For the text-containing cell, return its midpoint in [x, y] coordinate format. 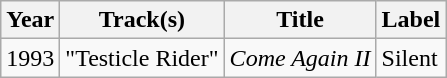
Label [411, 20]
Title [300, 20]
1993 [30, 58]
"Testicle Rider" [142, 58]
Track(s) [142, 20]
Come Again II [300, 58]
Silent [411, 58]
Year [30, 20]
